Return the [X, Y] coordinate for the center point of the cell that contains the specified text.  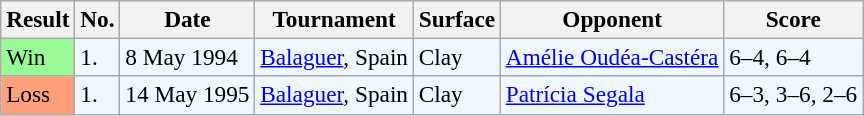
Win [38, 57]
Amélie Oudéa-Castéra [612, 57]
No. [98, 19]
6–4, 6–4 [794, 57]
Score [794, 19]
Opponent [612, 19]
Surface [456, 19]
Date [188, 19]
8 May 1994 [188, 57]
Result [38, 19]
6–3, 3–6, 2–6 [794, 95]
14 May 1995 [188, 95]
Patrícia Segala [612, 95]
Tournament [334, 19]
Loss [38, 95]
